Search for the cell housing the specified text and yield its (x, y) center coordinate. 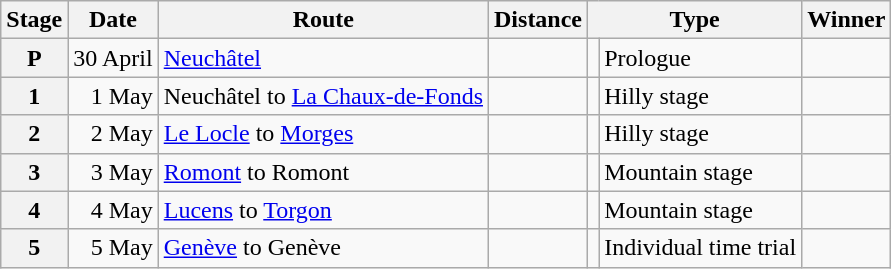
Le Locle to Morges (323, 134)
Neuchâtel (323, 58)
3 (34, 172)
Lucens to Torgon (323, 210)
Romont to Romont (323, 172)
Type (695, 20)
P (34, 58)
Winner (846, 20)
3 May (113, 172)
1 May (113, 96)
Prologue (700, 58)
Route (323, 20)
1 (34, 96)
5 May (113, 248)
Date (113, 20)
Genève to Genève (323, 248)
Individual time trial (700, 248)
2 (34, 134)
4 (34, 210)
30 April (113, 58)
Stage (34, 20)
4 May (113, 210)
Neuchâtel to La Chaux-de-Fonds (323, 96)
2 May (113, 134)
Distance (538, 20)
5 (34, 248)
